Return (x, y) of the center of cell containing provided text 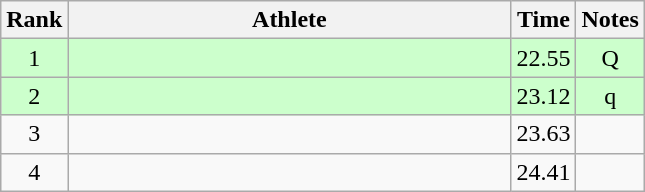
3 (34, 134)
Notes (610, 20)
1 (34, 58)
22.55 (544, 58)
2 (34, 96)
Rank (34, 20)
24.41 (544, 172)
23.12 (544, 96)
q (610, 96)
23.63 (544, 134)
4 (34, 172)
Athlete (290, 20)
Time (544, 20)
Q (610, 58)
